From the cell containing the given text, extract its center point as (x, y) coordinate. 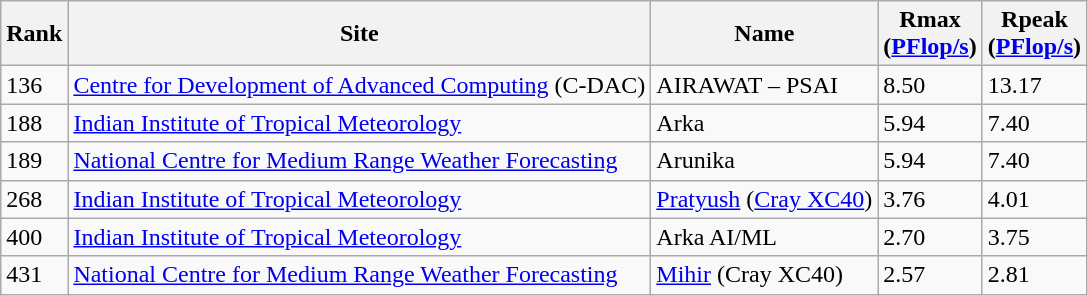
Mihir (Cray XC40) (764, 275)
Rank (34, 34)
Arunika (764, 161)
Rpeak(PFlop/s) (1034, 34)
AIRAWAT – PSAI (764, 85)
2.57 (930, 275)
136 (34, 85)
400 (34, 237)
2.81 (1034, 275)
Arka AI/ML (764, 237)
3.75 (1034, 237)
188 (34, 123)
Arka (764, 123)
3.76 (930, 199)
431 (34, 275)
Pratyush (Cray XC40) (764, 199)
Site (360, 34)
Rmax(PFlop/s) (930, 34)
268 (34, 199)
Centre for Development of Advanced Computing (C-DAC) (360, 85)
8.50 (930, 85)
189 (34, 161)
4.01 (1034, 199)
Name (764, 34)
2.70 (930, 237)
13.17 (1034, 85)
